Return (x, y) of the center of cell containing provided text 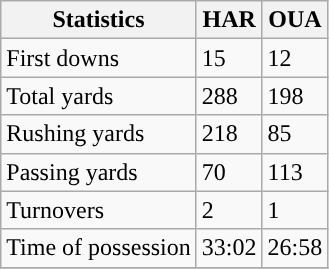
Total yards (99, 96)
85 (295, 134)
Passing yards (99, 172)
26:58 (295, 248)
198 (295, 96)
1 (295, 210)
Turnovers (99, 210)
Time of possession (99, 248)
Rushing yards (99, 134)
113 (295, 172)
15 (229, 58)
288 (229, 96)
Statistics (99, 20)
12 (295, 58)
OUA (295, 20)
2 (229, 210)
218 (229, 134)
70 (229, 172)
HAR (229, 20)
First downs (99, 58)
33:02 (229, 248)
